Return [X, Y] of the center of cell containing provided text 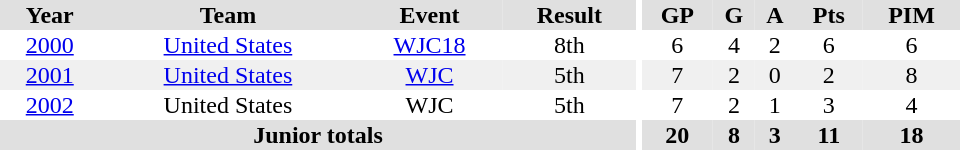
A [775, 15]
Pts [829, 15]
1 [775, 105]
2000 [50, 45]
18 [912, 135]
Year [50, 15]
GP [678, 15]
11 [829, 135]
Event [429, 15]
Team [228, 15]
20 [678, 135]
Result [570, 15]
2001 [50, 75]
2002 [50, 105]
0 [775, 75]
PIM [912, 15]
G [734, 15]
Junior totals [318, 135]
8th [570, 45]
WJC18 [429, 45]
